Output the (x, y) coordinate of the center of the cell containing the given text.  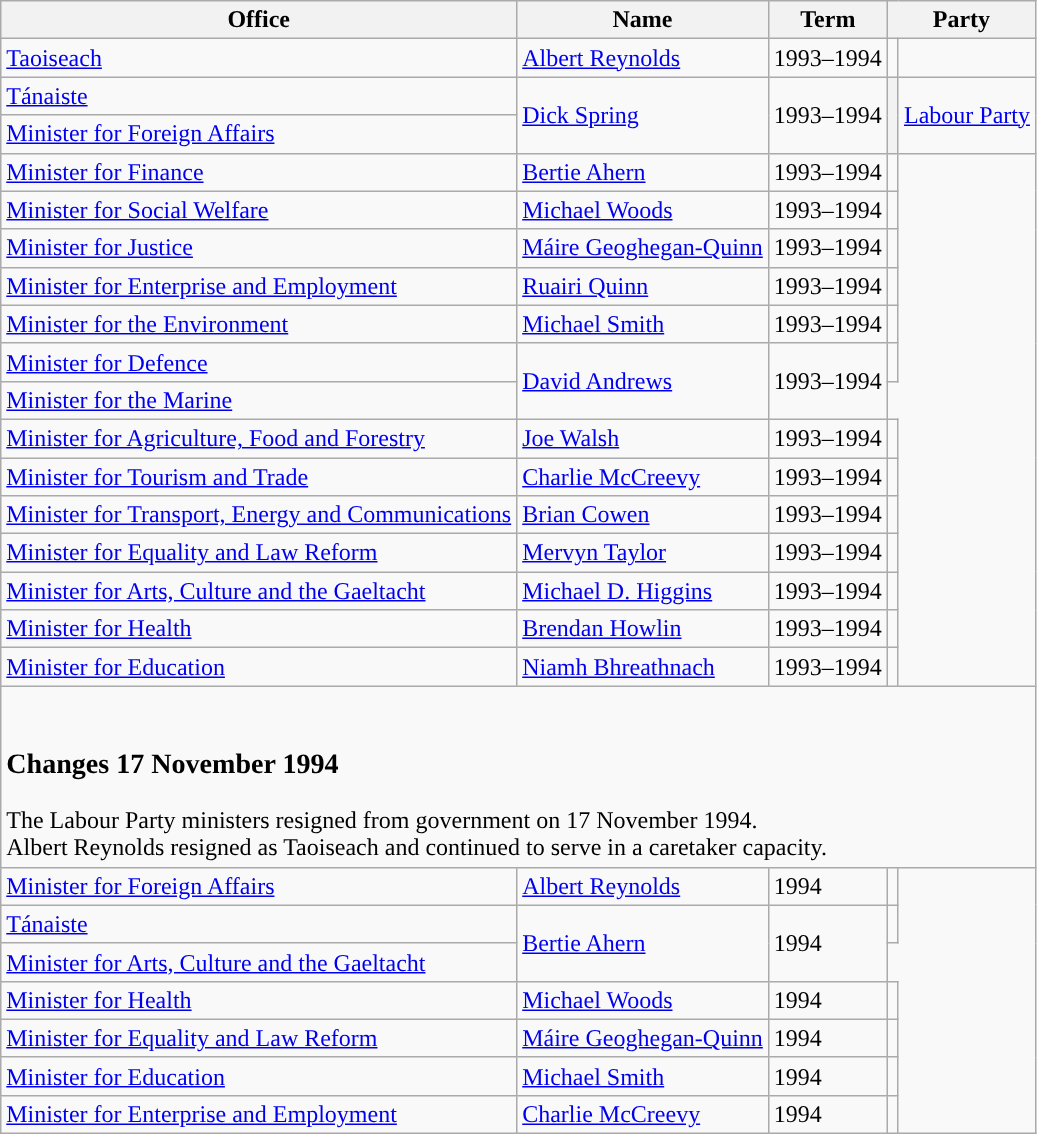
Dick Spring (643, 115)
Minister for the Environment (259, 324)
Brian Cowen (643, 515)
Labour Party (966, 115)
Minister for Defence (259, 362)
Name (643, 20)
Minister for Finance (259, 172)
Office (259, 20)
Minister for Agriculture, Food and Forestry (259, 438)
Mervyn Taylor (643, 553)
David Andrews (643, 381)
Ruairi Quinn (643, 286)
Minister for Justice (259, 248)
Minister for Transport, Energy and Communications (259, 515)
Term (828, 20)
Niamh Bhreathnach (643, 667)
Michael D. Higgins (643, 591)
Joe Walsh (643, 438)
Taoiseach (259, 58)
Brendan Howlin (643, 629)
Minister for Tourism and Trade (259, 477)
Party (961, 20)
Minister for Social Welfare (259, 210)
Minister for the Marine (259, 400)
